Capture the cell that displays the provided text and extract its (X, Y) central coordinate. 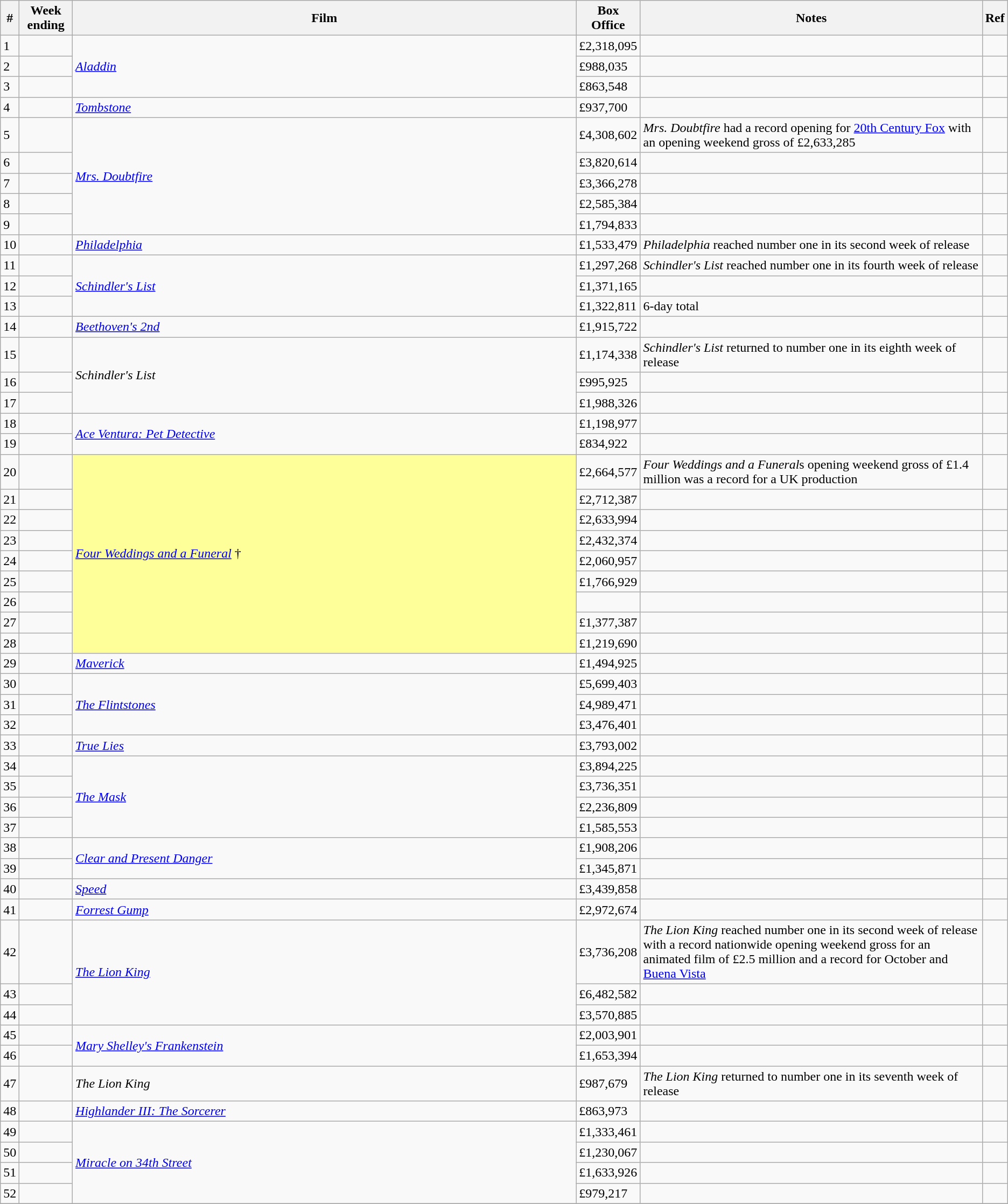
2 (10, 66)
£2,664,577 (608, 472)
26 (10, 602)
£1,908,206 (608, 848)
£3,439,858 (608, 889)
Aladdin (324, 66)
49 (10, 1132)
42 (10, 951)
29 (10, 664)
Four Weddings and a Funerals opening weekend gross of £1.4 million was a record for a UK production (811, 472)
£5,699,403 (608, 684)
£2,236,809 (608, 807)
£6,482,582 (608, 994)
21 (10, 499)
51 (10, 1173)
32 (10, 725)
41 (10, 909)
Tombstone (324, 107)
3 (10, 87)
£1,533,479 (608, 245)
# (10, 18)
14 (10, 327)
28 (10, 643)
£1,794,833 (608, 224)
12 (10, 286)
Philadelphia (324, 245)
True Lies (324, 746)
52 (10, 1193)
£863,548 (608, 87)
38 (10, 848)
44 (10, 1014)
19 (10, 444)
Schindler's List reached number one in its fourth week of release (811, 265)
40 (10, 889)
43 (10, 994)
Clear and Present Danger (324, 858)
6-day total (811, 307)
£979,217 (608, 1193)
15 (10, 354)
£1,333,461 (608, 1132)
£1,322,811 (608, 307)
Beethoven's 2nd (324, 327)
£3,736,208 (608, 951)
£3,570,885 (608, 1014)
£3,820,614 (608, 163)
Philadelphia reached number one in its second week of release (811, 245)
22 (10, 520)
£2,585,384 (608, 204)
16 (10, 382)
25 (10, 581)
11 (10, 265)
£2,432,374 (608, 540)
£3,894,225 (608, 766)
Box Office (608, 18)
£1,766,929 (608, 581)
£4,989,471 (608, 705)
£2,633,994 (608, 520)
£3,476,401 (608, 725)
£2,712,387 (608, 499)
Schindler's List returned to number one in its eighth week of release (811, 354)
45 (10, 1035)
8 (10, 204)
27 (10, 622)
£2,318,095 (608, 46)
5 (10, 135)
£995,925 (608, 382)
£3,366,278 (608, 183)
£1,219,690 (608, 643)
6 (10, 163)
£1,988,326 (608, 403)
37 (10, 827)
18 (10, 423)
31 (10, 705)
48 (10, 1111)
£1,198,977 (608, 423)
£1,371,165 (608, 286)
£3,793,002 (608, 746)
39 (10, 868)
£1,377,387 (608, 622)
£863,973 (608, 1111)
£1,633,926 (608, 1173)
7 (10, 183)
£987,679 (608, 1084)
20 (10, 472)
1 (10, 46)
£3,736,351 (608, 787)
46 (10, 1056)
17 (10, 403)
£1,653,394 (608, 1056)
Film (324, 18)
The Lion King returned to number one in its seventh week of release (811, 1084)
£1,494,925 (608, 664)
24 (10, 561)
£1,585,553 (608, 827)
£2,972,674 (608, 909)
The Flintstones (324, 705)
Week ending (46, 18)
Notes (811, 18)
Highlander III: The Sorcerer (324, 1111)
£4,308,602 (608, 135)
£988,035 (608, 66)
Forrest Gump (324, 909)
13 (10, 307)
34 (10, 766)
The Mask (324, 797)
Maverick (324, 664)
30 (10, 684)
Miracle on 34th Street (324, 1163)
£1,297,268 (608, 265)
£1,915,722 (608, 327)
35 (10, 787)
10 (10, 245)
£2,060,957 (608, 561)
23 (10, 540)
Four Weddings and a Funeral † (324, 554)
Ace Ventura: Pet Detective (324, 434)
36 (10, 807)
Mrs. Doubtfire had a record opening for 20th Century Fox with an opening weekend gross of £2,633,285 (811, 135)
Speed (324, 889)
9 (10, 224)
50 (10, 1152)
4 (10, 107)
£1,345,871 (608, 868)
£834,922 (608, 444)
£1,174,338 (608, 354)
47 (10, 1084)
£937,700 (608, 107)
£1,230,067 (608, 1152)
33 (10, 746)
Mrs. Doubtfire (324, 176)
Ref (995, 18)
Mary Shelley's Frankenstein (324, 1046)
£2,003,901 (608, 1035)
